Output the [x, y] coordinate of the center of the cell containing the given text.  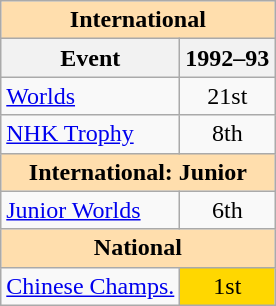
Junior Worlds [90, 210]
NHK Trophy [90, 134]
8th [228, 134]
Chinese Champs. [90, 286]
International: Junior [138, 172]
Event [90, 58]
1992–93 [228, 58]
21st [228, 96]
1st [228, 286]
National [138, 248]
Worlds [90, 96]
International [138, 20]
6th [228, 210]
